Identify which cell holds the provided text, then report its [X, Y] central coordinate. 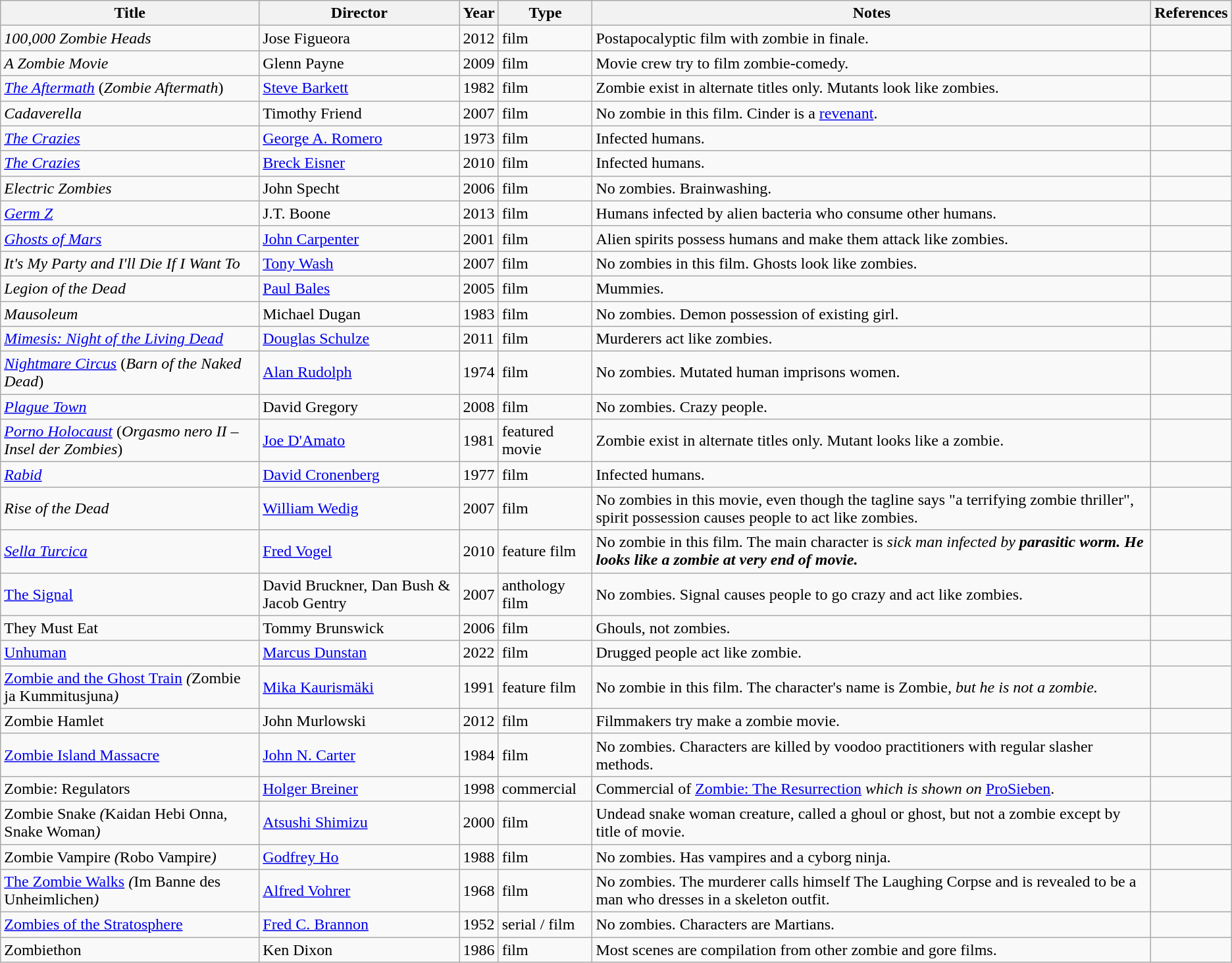
Ghouls, not zombies. [871, 628]
No zombies. Mutated human imprisons women. [871, 373]
John Murlowski [359, 721]
1968 [479, 891]
1984 [479, 754]
1977 [479, 475]
The Signal [130, 594]
Most scenes are compilation from other zombie and gore films. [871, 950]
No zombie in this film. The main character is sick man infected by parasitic worm. He looks like a zombie at very end of movie. [871, 552]
2001 [479, 238]
Alan Rudolph [359, 373]
2011 [479, 339]
Zombie Hamlet [130, 721]
Cadaverella [130, 113]
Timothy Friend [359, 113]
Alfred Vohrer [359, 891]
Germ Z [130, 213]
No zombies. The murderer calls himself The Laughing Corpse and is revealed to be a man who dresses in a skeleton outfit. [871, 891]
Douglas Schulze [359, 339]
Year [479, 13]
Zombie Island Massacre [130, 754]
No zombies. Has vampires and a cyborg ninja. [871, 856]
Filmmakers try make a zombie movie. [871, 721]
Ken Dixon [359, 950]
William Wedig [359, 508]
1986 [479, 950]
No zombies. Characters are Martians. [871, 925]
David Bruckner, Dan Bush & Jacob Gentry [359, 594]
Legion of the Dead [130, 288]
References [1191, 13]
Mausoleum [130, 314]
Zombie exist in alternate titles only. Mutants look like zombies. [871, 88]
Type [545, 13]
John Specht [359, 188]
1982 [479, 88]
Alien spirits possess humans and make them attack like zombies. [871, 238]
Drugged people act like zombie. [871, 653]
1998 [479, 789]
Breck Eisner [359, 163]
Godfrey Ho [359, 856]
Zombie and the Ghost Train (Zombie ja Kummitusjuna) [130, 687]
2008 [479, 407]
commercial [545, 789]
2013 [479, 213]
George A. Romero [359, 138]
Michael Dugan [359, 314]
Tommy Brunswick [359, 628]
2000 [479, 823]
A Zombie Movie [130, 63]
No zombies. Characters are killed by voodoo practitioners with regular slasher methods. [871, 754]
Unhuman [130, 653]
Nightmare Circus (Barn of the Naked Dead) [130, 373]
Rabid [130, 475]
It's My Party and I'll Die If I Want To [130, 263]
Jose Figueora [359, 38]
Zombiethon [130, 950]
David Gregory [359, 407]
Rise of the Dead [130, 508]
Marcus Dunstan [359, 653]
Fred Vogel [359, 552]
Murderers act like zombies. [871, 339]
Steve Barkett [359, 88]
2009 [479, 63]
The Zombie Walks (Im Banne des Unheimlichen) [130, 891]
Zombies of the Stratosphere [130, 925]
1988 [479, 856]
John N. Carter [359, 754]
Fred C. Brannon [359, 925]
Movie crew try to film zombie-comedy. [871, 63]
Undead snake woman creature, called a ghoul or ghost, but not a zombie except by title of movie. [871, 823]
J.T. Boone [359, 213]
No zombies. Brainwashing. [871, 188]
Mika Kaurismäki [359, 687]
Tony Wash [359, 263]
Commercial of Zombie: The Resurrection which is shown on ProSieben. [871, 789]
2005 [479, 288]
1974 [479, 373]
Title [130, 13]
No zombie in this film. The character's name is Zombie, but he is not a zombie. [871, 687]
1981 [479, 441]
John Carpenter [359, 238]
1991 [479, 687]
Porno Holocaust (Orgasmo nero II – Insel der Zombies) [130, 441]
No zombie in this film. Cinder is a revenant. [871, 113]
No zombies in this film. Ghosts look like zombies. [871, 263]
anthology film [545, 594]
1952 [479, 925]
Humans infected by alien bacteria who consume other humans. [871, 213]
Paul Bales [359, 288]
Zombie: Regulators [130, 789]
Glenn Payne [359, 63]
No zombies in this movie, even though the tagline says "a terrifying zombie thriller", spirit possession causes people to act like zombies. [871, 508]
Electric Zombies [130, 188]
They Must Eat [130, 628]
Mummies. [871, 288]
Zombie Snake (Kaidan Hebi Onna, Snake Woman) [130, 823]
Postapocalyptic film with zombie in finale. [871, 38]
Holger Breiner [359, 789]
David Cronenberg [359, 475]
Director [359, 13]
Sella Turcica [130, 552]
1983 [479, 314]
Ghosts of Mars [130, 238]
Mimesis: Night of the Living Dead [130, 339]
1973 [479, 138]
No zombies. Crazy people. [871, 407]
Plague Town [130, 407]
Zombie Vampire (Robo Vampire) [130, 856]
Zombie exist in alternate titles only. Mutant looks like a zombie. [871, 441]
featured movie [545, 441]
Notes [871, 13]
No zombies. Signal causes people to go crazy and act like zombies. [871, 594]
The Aftermath (Zombie Aftermath) [130, 88]
2022 [479, 653]
No zombies. Demon possession of existing girl. [871, 314]
serial / film [545, 925]
Atsushi Shimizu [359, 823]
100,000 Zombie Heads [130, 38]
Joe D'Amato [359, 441]
